For the text-containing cell, return its midpoint in (x, y) coordinate format. 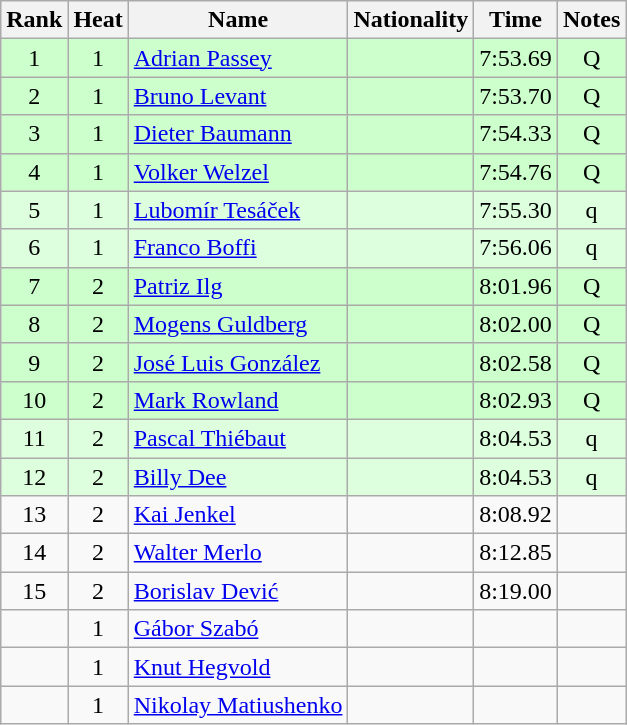
Patriz Ilg (238, 286)
Pascal Thiébaut (238, 438)
8:19.00 (516, 591)
Franco Boffi (238, 248)
5 (34, 210)
7:54.33 (516, 134)
8:02.93 (516, 400)
6 (34, 248)
10 (34, 400)
8:12.85 (516, 553)
Heat (98, 20)
7:54.76 (516, 172)
Borislav Dević (238, 591)
14 (34, 553)
7:55.30 (516, 210)
Volker Welzel (238, 172)
8:01.96 (516, 286)
7:56.06 (516, 248)
Notes (591, 20)
15 (34, 591)
11 (34, 438)
Rank (34, 20)
Lubomír Tesáček (238, 210)
Knut Hegvold (238, 667)
8:08.92 (516, 515)
Time (516, 20)
Mark Rowland (238, 400)
Kai Jenkel (238, 515)
13 (34, 515)
8:02.58 (516, 362)
Gábor Szabó (238, 629)
8:02.00 (516, 324)
José Luis González (238, 362)
Nationality (411, 20)
Bruno Levant (238, 96)
3 (34, 134)
Walter Merlo (238, 553)
7:53.70 (516, 96)
Name (238, 20)
7:53.69 (516, 58)
8 (34, 324)
Mogens Guldberg (238, 324)
Dieter Baumann (238, 134)
Nikolay Matiushenko (238, 705)
12 (34, 477)
Adrian Passey (238, 58)
7 (34, 286)
4 (34, 172)
Billy Dee (238, 477)
9 (34, 362)
